Return (x, y) of the center of cell containing provided text 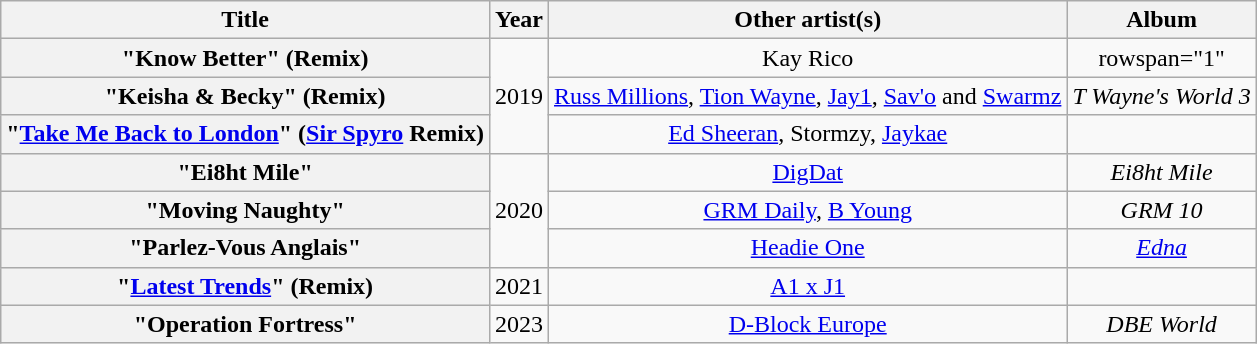
Edna (1162, 248)
Ei8ht Mile (1162, 172)
"Latest Trends" (Remix) (246, 286)
2021 (518, 286)
"Moving Naughty" (246, 210)
Title (246, 20)
DigDat (808, 172)
A1 x J1 (808, 286)
2023 (518, 324)
"Parlez-Vous Anglais" (246, 248)
"Operation Fortress" (246, 324)
Other artist(s) (808, 20)
"Take Me Back to London" (Sir Spyro Remix) (246, 134)
"Know Better" (Remix) (246, 58)
D-Block Europe (808, 324)
2019 (518, 96)
T Wayne's World 3 (1162, 96)
"Ei8ht Mile" (246, 172)
DBE World (1162, 324)
rowspan="1" (1162, 58)
"Keisha & Becky" (Remix) (246, 96)
Album (1162, 20)
2020 (518, 210)
Headie One (808, 248)
Ed Sheeran, Stormzy, Jaykae (808, 134)
Kay Rico (808, 58)
Year (518, 20)
GRM Daily, B Young (808, 210)
GRM 10 (1162, 210)
Russ Millions, Tion Wayne, Jay1, Sav'o and Swarmz (808, 96)
